For the text-containing cell, return its midpoint in (X, Y) coordinate format. 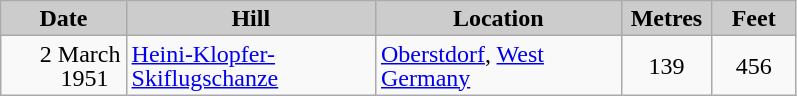
Date (64, 18)
Feet (754, 18)
456 (754, 66)
2 March 1951 (64, 66)
Location (498, 18)
139 (666, 66)
Heini-Klopfer-Skiflugschanze (250, 66)
Oberstdorf, West Germany (498, 66)
Hill (250, 18)
Metres (666, 18)
